Find where the given text appears and provide that cell's center as [x, y] coordinate. 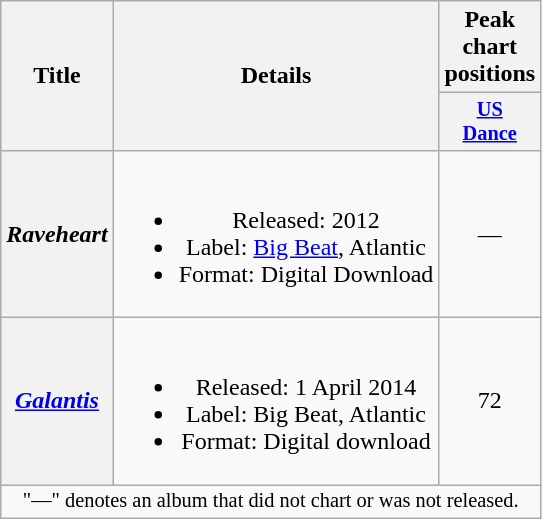
Released: 1 April 2014Label: Big Beat, AtlanticFormat: Digital download [276, 402]
Released: 2012Label: Big Beat, AtlanticFormat: Digital Download [276, 234]
Details [276, 76]
Title [57, 76]
Raveheart [57, 234]
72 [490, 402]
USDance [490, 122]
Galantis [57, 402]
— [490, 234]
Peak chart positions [490, 47]
"—" denotes an album that did not chart or was not released. [271, 502]
